Extract the [X, Y] coordinate from the center of the cell holding the provided text.  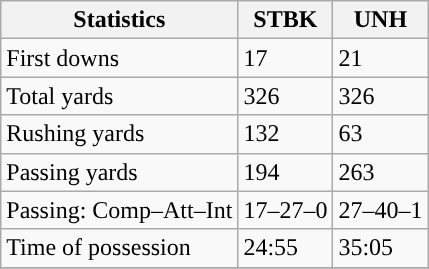
24:55 [286, 248]
17 [286, 58]
263 [380, 172]
194 [286, 172]
63 [380, 134]
Passing: Comp–Att–Int [120, 210]
Rushing yards [120, 134]
21 [380, 58]
132 [286, 134]
27–40–1 [380, 210]
Time of possession [120, 248]
Total yards [120, 96]
First downs [120, 58]
STBK [286, 20]
Statistics [120, 20]
17–27–0 [286, 210]
UNH [380, 20]
Passing yards [120, 172]
35:05 [380, 248]
